From the cell containing the given text, extract its center point as [x, y] coordinate. 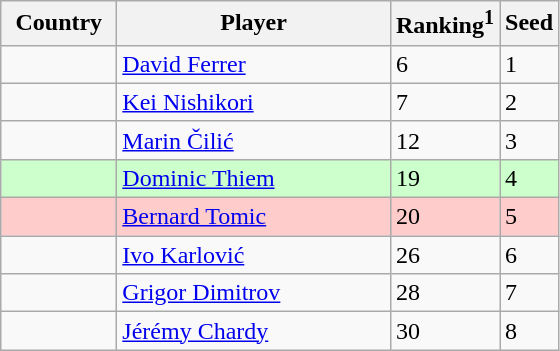
Marin Čilić [254, 140]
Country [59, 24]
19 [444, 178]
5 [530, 217]
Ranking1 [444, 24]
Grigor Dimitrov [254, 293]
Bernard Tomic [254, 217]
20 [444, 217]
Player [254, 24]
8 [530, 331]
David Ferrer [254, 64]
28 [444, 293]
2 [530, 102]
Seed [530, 24]
Kei Nishikori [254, 102]
26 [444, 255]
3 [530, 140]
Dominic Thiem [254, 178]
1 [530, 64]
4 [530, 178]
Jérémy Chardy [254, 331]
30 [444, 331]
Ivo Karlović [254, 255]
12 [444, 140]
